Output the [X, Y] coordinate of the center of the cell containing the given text.  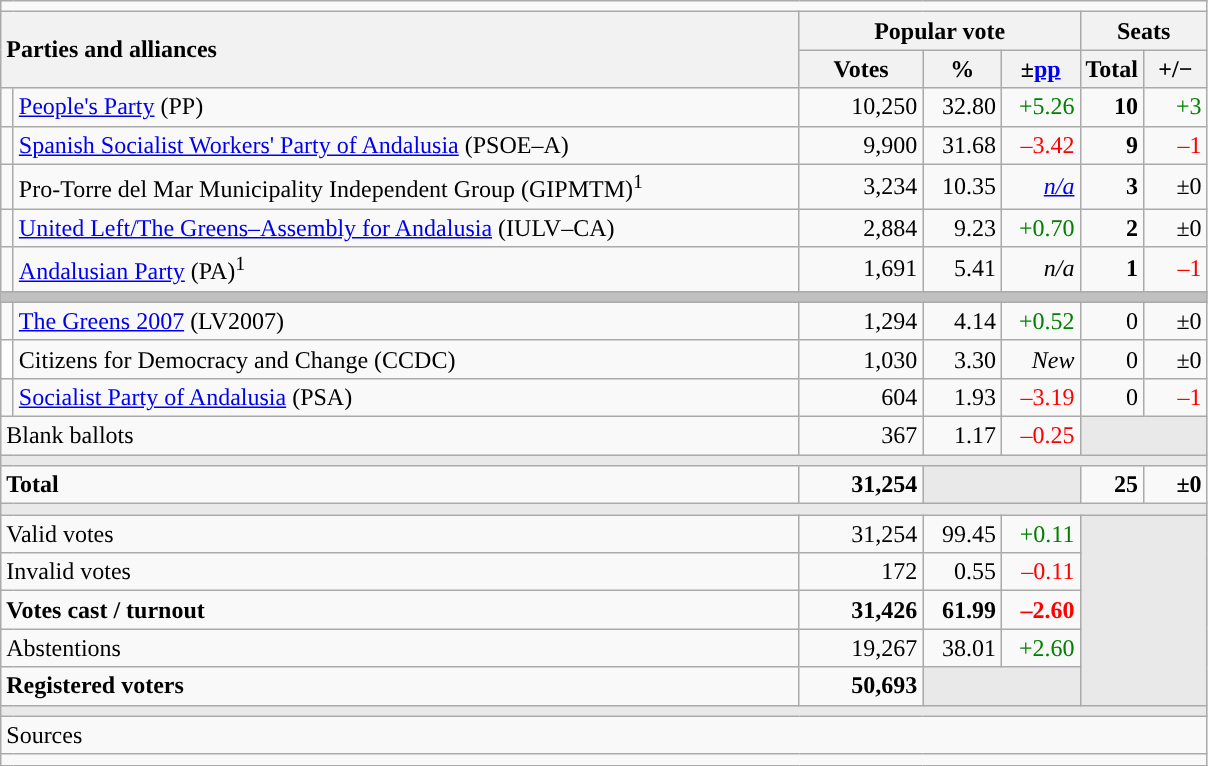
Andalusian Party (PA)1 [406, 270]
19,267 [861, 648]
Popular vote [940, 31]
604 [861, 397]
Votes cast / turnout [400, 610]
3 [1112, 186]
1.17 [962, 435]
2 [1112, 228]
United Left/The Greens–Assembly for Andalusia (IULV–CA) [406, 228]
31,426 [861, 610]
Seats [1144, 31]
0.55 [962, 572]
1 [1112, 270]
9.23 [962, 228]
1,294 [861, 321]
10,250 [861, 107]
+2.60 [1040, 648]
Valid votes [400, 534]
25 [1112, 485]
9 [1112, 145]
172 [861, 572]
–0.25 [1040, 435]
Blank ballots [400, 435]
Pro-Torre del Mar Municipality Independent Group (GIPMTM)1 [406, 186]
The Greens 2007 (LV2007) [406, 321]
Invalid votes [400, 572]
–3.42 [1040, 145]
–0.11 [1040, 572]
–2.60 [1040, 610]
3.30 [962, 359]
New [1040, 359]
–3.19 [1040, 397]
1,030 [861, 359]
+0.52 [1040, 321]
±pp [1040, 69]
People's Party (PP) [406, 107]
+0.11 [1040, 534]
+5.26 [1040, 107]
10.35 [962, 186]
99.45 [962, 534]
50,693 [861, 686]
3,234 [861, 186]
9,900 [861, 145]
Sources [604, 735]
2,884 [861, 228]
61.99 [962, 610]
1,691 [861, 270]
% [962, 69]
31.68 [962, 145]
32.80 [962, 107]
Registered voters [400, 686]
Socialist Party of Andalusia (PSA) [406, 397]
367 [861, 435]
1.93 [962, 397]
Citizens for Democracy and Change (CCDC) [406, 359]
Votes [861, 69]
+0.70 [1040, 228]
10 [1112, 107]
4.14 [962, 321]
+/− [1176, 69]
5.41 [962, 270]
+3 [1176, 107]
Parties and alliances [400, 50]
38.01 [962, 648]
Abstentions [400, 648]
Spanish Socialist Workers' Party of Andalusia (PSOE–A) [406, 145]
